Search for the cell housing the specified text and yield its [x, y] center coordinate. 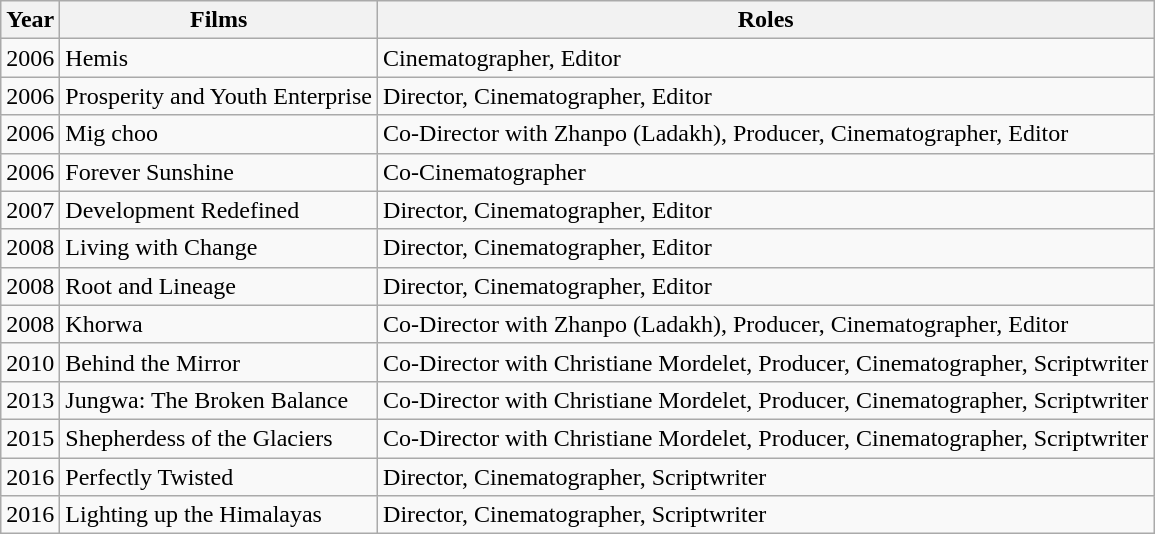
Prosperity and Youth Enterprise [219, 96]
Development Redefined [219, 210]
Lighting up the Himalayas [219, 515]
Forever Sunshine [219, 172]
Root and Lineage [219, 286]
Perfectly Twisted [219, 477]
Living with Change [219, 248]
Shepherdess of the Glaciers [219, 438]
Hemis [219, 58]
2007 [30, 210]
Year [30, 20]
2013 [30, 400]
Cinematographer, Editor [766, 58]
Jungwa: The Broken Balance [219, 400]
2010 [30, 362]
Behind the Mirror [219, 362]
Khorwa [219, 324]
Roles [766, 20]
Films [219, 20]
2015 [30, 438]
Co-Cinematographer [766, 172]
Mig choo [219, 134]
